Extract the (x, y) coordinate from the center of the cell holding the provided text.  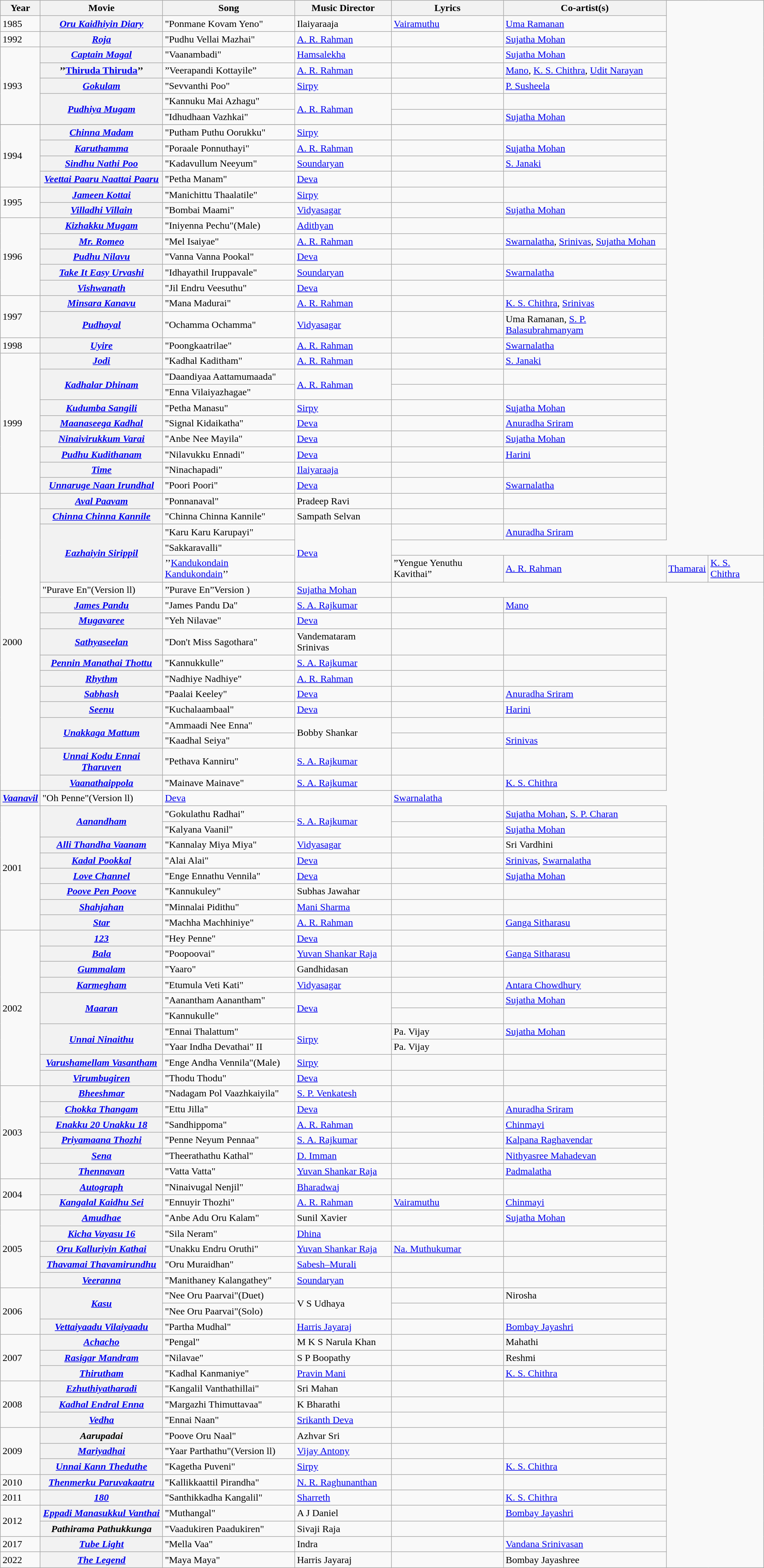
"Kannukuley" (229, 891)
"Karu Karu Karupayi" (229, 532)
2012 (20, 1521)
Uma Ramanan, S. P. Balasubrahmanyam (584, 324)
"Kadavullum Neeyum" (229, 163)
S P Boopathy (343, 1358)
"Muthangal" (229, 1513)
Pudhu Nilavu (102, 257)
Pudhu Kudithanam (102, 454)
Star (102, 922)
Alli Thandha Vaanam (102, 845)
"Unakku Endru Oruthi" (229, 1249)
2004 (20, 1194)
Sabesh–Murali (343, 1265)
"Nilavae" (229, 1358)
1994 (20, 156)
Vaanavil (20, 798)
"Ninachapadi" (229, 470)
Pradeep Ravi (343, 501)
V S Udhaya (343, 1303)
Movie (102, 8)
N. R. Raghunanthan (343, 1482)
"Bombai Maami" (229, 210)
Unakkaga Mattum (102, 733)
James Pandu (102, 605)
2022 (20, 1560)
"Purave En"(Version ll) (102, 590)
"Santhikkadha Kangalil" (229, 1498)
Vijay Antony (343, 1451)
"Kagetha Puveni" (229, 1466)
Kasu (102, 1303)
1998 (20, 345)
Uyire (102, 345)
Kudumba Sangili (102, 408)
Sri Vardhini (584, 845)
Vandana Srinivasan (584, 1544)
Unnai Ninaithu (102, 1039)
"Sandhippoma" (229, 1125)
Kadal Pookkal (102, 860)
Music Director (343, 8)
"Kannukkulle" (229, 663)
Veeranna (102, 1280)
Karuthamma (102, 148)
Vandemataram Srinivas (343, 642)
Mano (584, 605)
Mr. Romeo (102, 241)
Bharadwaj (343, 1187)
Bombay Jayashree (584, 1560)
Pennin Manathai Thottu (102, 663)
Kicha Vayasu 16 (102, 1234)
S. P. Venkatesh (343, 1094)
"Enge Andha Vennila"(Male) (229, 1062)
Sabhash (102, 694)
Uma Ramanan (584, 24)
Maanaseega Kadhal (102, 423)
Kadhalar Dhinam (102, 384)
"Enna Vilaiyazhagae" (229, 392)
Jameen Kottai (102, 195)
Sivaji Raja (343, 1529)
M K S Narula Khan (343, 1342)
"Penne Neyum Pennaa" (229, 1140)
Kalpana Raghavendar (584, 1140)
Thavamai Thavamirundhu (102, 1265)
Veettai Paaru Naattai Paaru (102, 179)
Lyrics (447, 8)
Co-artist(s) (584, 8)
Amudhae (102, 1218)
Year (20, 8)
Sindhu Nathi Poo (102, 163)
Ninaivirukkum Varai (102, 439)
Jodi (102, 361)
"Kadhal Kaditham" (229, 361)
Mani Sharma (343, 907)
"Ennai Naan" (229, 1420)
"Kannukulle" (229, 1016)
K. S. Chithra, Srinivas (584, 303)
”Purave En”Version ) (229, 590)
"Manichittu Thaalatile" (229, 195)
"Kannuku Mai Azhagu" (229, 101)
"Sevvanthi Poo" (229, 86)
Roja (102, 39)
Aval Paavam (102, 501)
The Legend (102, 1560)
"Anbe Adu Oru Kalam" (229, 1218)
2009 (20, 1451)
2000 (20, 642)
Rhythm (102, 678)
Unnai Kann Theduthe (102, 1466)
"Chinna Chinna Kannile" (229, 517)
Enakku 20 Unakku 18 (102, 1125)
"Yaar Indha Devathai" II (229, 1047)
Pudhayal (102, 324)
Dhina (343, 1234)
"Idhudhaan Vazhkai" (229, 117)
Vaanathaippola (102, 783)
Srinivas, Swarnalatha (584, 860)
Sathyaseelan (102, 642)
"Daandiyaa Aattamumaada" (229, 376)
"Ochamma Ochamma" (229, 324)
Oru Kaidhiyin Diary (102, 24)
2010 (20, 1482)
Kadhal Endral Enna (102, 1404)
"Poopoovai" (229, 953)
Kizhakku Mugam (102, 226)
"Gokulathu Radhai" (229, 814)
"Mana Madurai" (229, 303)
"Maya Maya" (229, 1560)
"Ennai Thalattum" (229, 1031)
"Poongkaatrilae" (229, 345)
"Yaaro" (229, 969)
123 (102, 938)
Ezhuthiyatharadi (102, 1389)
"Ennuyir Thozhi" (229, 1202)
"Pethava Kanniru" (229, 762)
Vishwanath (102, 288)
"Nadhiye Nadhiye" (229, 678)
"Machha Machhiniye" (229, 922)
"Yeh Nilavae" (229, 621)
Minsara Kanavu (102, 303)
2002 (20, 1008)
Eazhaiyin Sirippil (102, 553)
"Yaar Parthathu"(Version ll) (229, 1451)
Azhvar Sri (343, 1435)
"Vanna Vanna Pookal" (229, 257)
"Vaadukiren Paadukiren" (229, 1529)
Time (102, 470)
"Jil Endru Veesuthu" (229, 288)
"Idhayathil Iruppavale" (229, 272)
"Aanantham Aanantham" (229, 1000)
Pudhiya Mugam (102, 109)
Karmegham (102, 984)
Seenu (102, 709)
Sena (102, 1156)
Aarupadai (102, 1435)
"Pudhu Vellai Mazhai" (229, 39)
2007 (20, 1358)
A J Daniel (343, 1513)
Reshmi (584, 1358)
2017 (20, 1544)
Swarnalatha, Srinivas, Sujatha Mohan (584, 241)
"Kaadhal Seiya" (229, 741)
"Margazhi Thimuttavaa" (229, 1404)
"Mainave Mainave" (229, 783)
2005 (20, 1249)
Sampath Selvan (343, 517)
Virumbugiren (102, 1078)
Poove Pen Poove (102, 891)
"Hey Penne" (229, 938)
Chinna Chinna Kannile (102, 517)
2001 (20, 868)
Sri Mahan (343, 1389)
"Sakkaravalli" (229, 548)
Thamarai (687, 568)
"Sila Neram" (229, 1234)
Nithyasree Mahadevan (584, 1156)
"Kalyana Vaanil" (229, 829)
"Theerathathu Kathal" (229, 1156)
"Iniyenna Pechu"(Male) (229, 226)
"Ponnanaval" (229, 501)
Mugavaree (102, 621)
Indra (343, 1544)
K Bharathi (343, 1404)
Mahathi (584, 1342)
1995 (20, 203)
"Paalai Keeley" (229, 694)
Mariyadhai (102, 1451)
"Mella Vaa" (229, 1544)
Unnai Kodu Ennai Tharuven (102, 762)
"Poori Poori" (229, 486)
"James Pandu Da" (229, 605)
"Oru Muraidhan" (229, 1265)
”Veerapandi Kottayile” (229, 70)
Nirosha (584, 1296)
2006 (20, 1311)
"Petha Manam" (229, 179)
1992 (20, 39)
"Enge Ennathu Vennila" (229, 876)
Srikanth Deva (343, 1420)
Antara Chowdhury (584, 984)
Thennavan (102, 1171)
"Partha Mudhal" (229, 1327)
"Kallikkaattil Pirandha" (229, 1482)
Chokka Thangam (102, 1109)
"Poraale Ponnuthayi" (229, 148)
Bala (102, 953)
"Signal Kidaikatha" (229, 423)
Bheeshmar (102, 1094)
"Vaanambadi" (229, 55)
Varushamellam Vasantham (102, 1062)
"Anbe Nee Mayila" (229, 439)
Oru Kalluriyin Kathai (102, 1249)
"Kannalay Miya Miya" (229, 845)
Bobby Shankar (343, 733)
"Manithaney Kalangathey" (229, 1280)
Na. Muthukumar (447, 1249)
"Nadagam Pol Vaazhkaiyila" (229, 1094)
"Mel Isaiyae" (229, 241)
Vettaiyaadu Vilaiyaadu (102, 1327)
"Pengal" (229, 1342)
1985 (20, 24)
Villadhi Villain (102, 210)
Maaran (102, 1008)
"Nee Oru Paarvai"(Solo) (229, 1311)
"Minnalai Pidithu" (229, 907)
Love Channel (102, 876)
"Thodu Thodu" (229, 1078)
Aanandham (102, 822)
"Alai Alai" (229, 860)
Rasigar Mandram (102, 1358)
Adithyan (343, 226)
"Don't Miss Sagothara" (229, 642)
"Ponmane Kovam Yeno" (229, 24)
2008 (20, 1404)
Unnaruge Naan Irundhal (102, 486)
Srinivas (584, 741)
1997 (20, 317)
Chinna Madam (102, 132)
"Kangalil Vanthathillai" (229, 1389)
"Ettu Jilla" (229, 1109)
180 (102, 1498)
1996 (20, 257)
Song (229, 8)
Thirutham (102, 1373)
1993 (20, 86)
Sharreth (343, 1498)
Kangalal Kaidhu Sei (102, 1202)
Shahjahan (102, 907)
Vedha (102, 1420)
"Ammaadi Nee Enna" (229, 725)
Mano, K. S. Chithra, Udit Narayan (584, 70)
Autograph (102, 1187)
P. Susheela (584, 86)
”Yengue Yenuthu Kavithai” (447, 568)
1999 (20, 423)
"Vatta Vatta" (229, 1171)
’’Thiruda Thiruda’’ (102, 70)
Captain Magal (102, 55)
Gandhidasan (343, 969)
Thenmerku Paruvakaatru (102, 1482)
Padmalatha (584, 1171)
"Nee Oru Paarvai"(Duet) (229, 1296)
Achacho (102, 1342)
Priyamaana Thozhi (102, 1140)
Pravin Mani (343, 1373)
Gummalam (102, 969)
D. Imman (343, 1156)
2003 (20, 1132)
"Kadhal Kanmaniye" (229, 1373)
"Kuchalaambaal" (229, 709)
"Etumula Veti Kati" (229, 984)
Take It Easy Urvashi (102, 272)
Pathirama Pathukkunga (102, 1529)
"Nilavukku Ennadi" (229, 454)
"Petha Manasu" (229, 408)
"Oh Penne"(Version ll) (102, 798)
’’Kandukondain Kandukondain’’ (229, 568)
Sunil Xavier (343, 1218)
"Ninaivugal Nenjil" (229, 1187)
Sujatha Mohan, S. P. Charan (584, 814)
Hamsalekha (343, 55)
Subhas Jawahar (343, 891)
Tube Light (102, 1544)
"Putham Puthu Oorukku" (229, 132)
"Poove Oru Naal" (229, 1435)
2011 (20, 1498)
Gokulam (102, 86)
Eppadi Manasukkul Vanthai (102, 1513)
